Capture the cell that displays the provided text and extract its (x, y) central coordinate. 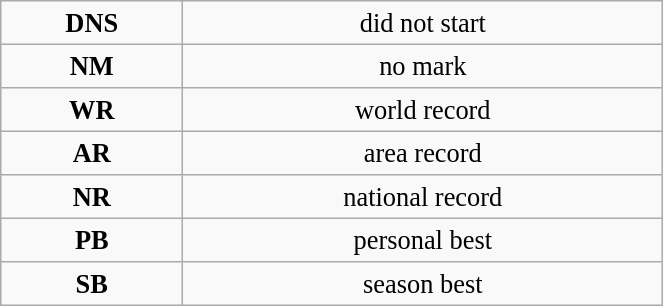
area record (423, 153)
AR (92, 153)
no mark (423, 66)
season best (423, 284)
NM (92, 66)
WR (92, 109)
PB (92, 240)
personal best (423, 240)
SB (92, 284)
NR (92, 197)
national record (423, 197)
world record (423, 109)
DNS (92, 22)
did not start (423, 22)
